Identify which cell holds the provided text, then report its (X, Y) central coordinate. 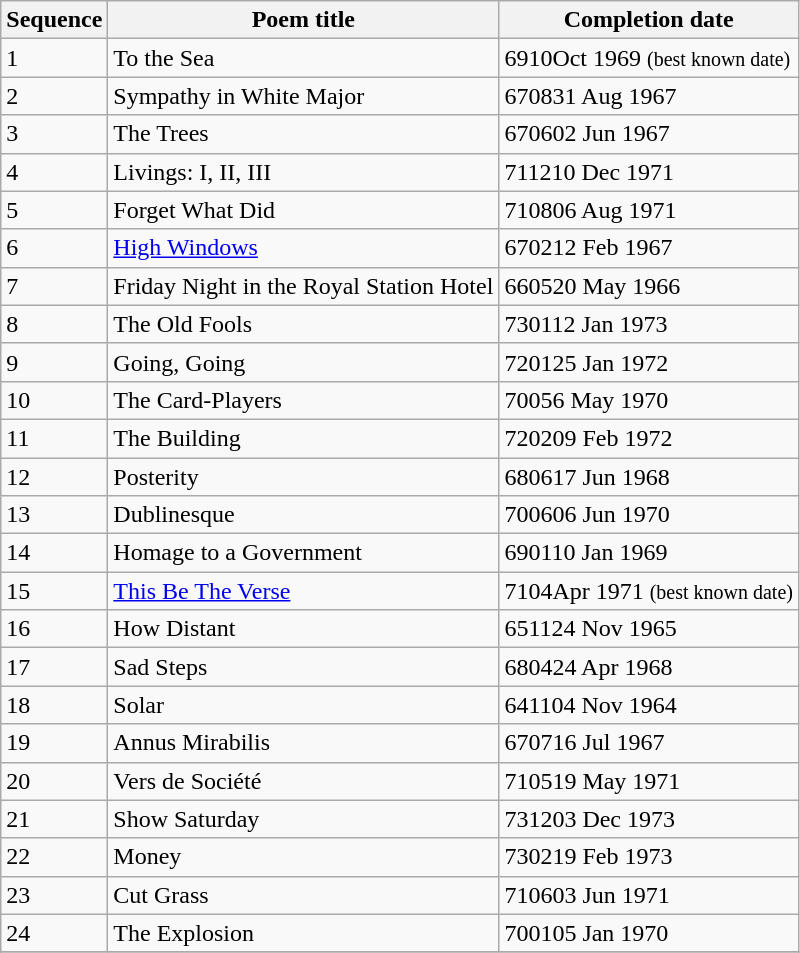
Poem title (304, 20)
14 (54, 553)
Completion date (649, 20)
4 (54, 172)
720125 Jan 1972 (649, 362)
15 (54, 591)
This Be The Verse (304, 591)
The Explosion (304, 933)
70056 May 1970 (649, 400)
710806 Aug 1971 (649, 210)
The Trees (304, 134)
16 (54, 629)
670716 Jul 1967 (649, 743)
Vers de Société (304, 781)
680617 Jun 1968 (649, 477)
651124 Nov 1965 (649, 629)
9 (54, 362)
22 (54, 857)
Going, Going (304, 362)
6 (54, 248)
Dublinesque (304, 515)
8 (54, 324)
730219 Feb 1973 (649, 857)
710519 May 1971 (649, 781)
Homage to a Government (304, 553)
To the Sea (304, 58)
710603 Jun 1971 (649, 895)
Sequence (54, 20)
3 (54, 134)
Posterity (304, 477)
670212 Feb 1967 (649, 248)
17 (54, 667)
Annus Mirabilis (304, 743)
730112 Jan 1973 (649, 324)
21 (54, 819)
6910Oct 1969 (best known date) (649, 58)
12 (54, 477)
641104 Nov 1964 (649, 705)
Livings: I, II, III (304, 172)
Money (304, 857)
Solar (304, 705)
700606 Jun 1970 (649, 515)
Forget What Did (304, 210)
Friday Night in the Royal Station Hotel (304, 286)
711210 Dec 1971 (649, 172)
2 (54, 96)
Cut Grass (304, 895)
7 (54, 286)
19 (54, 743)
670602 Jun 1967 (649, 134)
11 (54, 438)
13 (54, 515)
18 (54, 705)
731203 Dec 1973 (649, 819)
Show Saturday (304, 819)
Sympathy in White Major (304, 96)
23 (54, 895)
How Distant (304, 629)
24 (54, 933)
720209 Feb 1972 (649, 438)
700105 Jan 1970 (649, 933)
7104Apr 1971 (best known date) (649, 591)
Sad Steps (304, 667)
High Windows (304, 248)
690110 Jan 1969 (649, 553)
670831 Aug 1967 (649, 96)
The Card-Players (304, 400)
The Building (304, 438)
660520 May 1966 (649, 286)
680424 Apr 1968 (649, 667)
5 (54, 210)
20 (54, 781)
1 (54, 58)
10 (54, 400)
The Old Fools (304, 324)
